Determine the [x, y] coordinate at the center of the cell enclosing the given text.  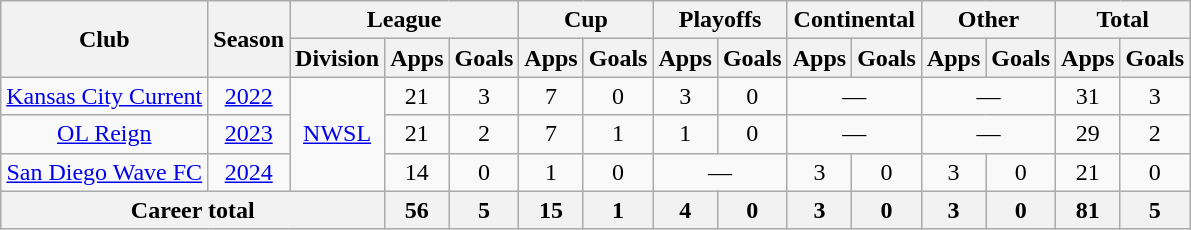
League [404, 20]
15 [551, 210]
Continental [854, 20]
Playoffs [720, 20]
Season [249, 39]
Club [104, 39]
OL Reign [104, 134]
2024 [249, 172]
Cup [586, 20]
San Diego Wave FC [104, 172]
NWSL [338, 134]
2023 [249, 134]
2022 [249, 96]
Kansas City Current [104, 96]
Total [1123, 20]
4 [685, 210]
Division [338, 58]
81 [1088, 210]
31 [1088, 96]
14 [417, 172]
29 [1088, 134]
Career total [193, 210]
56 [417, 210]
Other [988, 20]
